From the cell containing the given text, extract its center point as [x, y] coordinate. 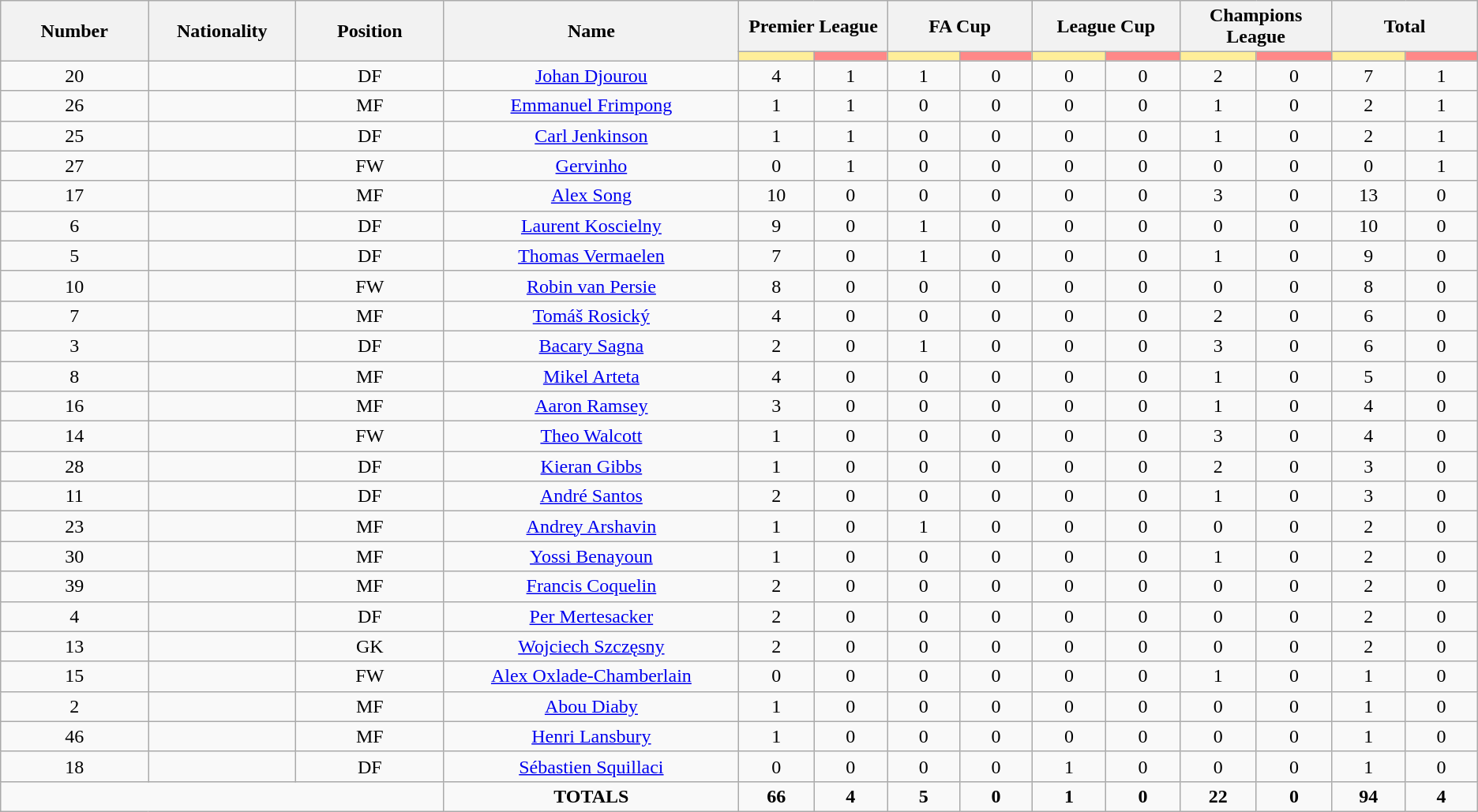
TOTALS [591, 796]
Alex Oxlade-Chamberlain [591, 676]
Francis Coquelin [591, 586]
André Santos [591, 496]
18 [74, 766]
Bacary Sagna [591, 346]
GK [369, 646]
39 [74, 586]
94 [1369, 796]
22 [1217, 796]
Emmanuel Frimpong [591, 106]
Carl Jenkinson [591, 136]
30 [74, 556]
Champions League [1255, 27]
14 [74, 436]
23 [74, 526]
Number [74, 31]
66 [777, 796]
17 [74, 196]
25 [74, 136]
27 [74, 166]
28 [74, 466]
Nationality [223, 31]
Tomáš Rosický [591, 316]
Wojciech Szczęsny [591, 646]
Henri Lansbury [591, 736]
League Cup [1105, 27]
26 [74, 106]
Andrey Arshavin [591, 526]
FA Cup [960, 27]
Alex Song [591, 196]
20 [74, 76]
Johan Djourou [591, 76]
Total [1405, 27]
Premier League [813, 27]
11 [74, 496]
46 [74, 736]
Thomas Vermaelen [591, 256]
Yossi Benayoun [591, 556]
Per Mertesacker [591, 616]
Kieran Gibbs [591, 466]
Aaron Ramsey [591, 406]
Name [591, 31]
Laurent Koscielny [591, 226]
Position [369, 31]
Abou Diaby [591, 706]
Mikel Arteta [591, 376]
Robin van Persie [591, 286]
Sébastien Squillaci [591, 766]
16 [74, 406]
Gervinho [591, 166]
Theo Walcott [591, 436]
15 [74, 676]
